Pinpoint the cell where the given text exists, returning its [x, y] midpoint coordinate. 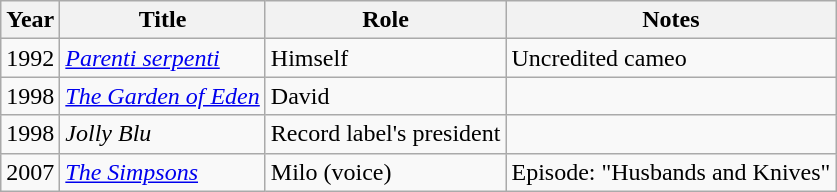
Jolly Blu [162, 134]
Role [386, 20]
The Simpsons [162, 172]
David [386, 96]
1992 [30, 58]
Episode: "Husbands and Knives" [671, 172]
Parenti serpenti [162, 58]
Himself [386, 58]
Uncredited cameo [671, 58]
Title [162, 20]
Year [30, 20]
The Garden of Eden [162, 96]
Milo (voice) [386, 172]
Notes [671, 20]
Record label's president [386, 134]
2007 [30, 172]
